Search for the cell housing the specified text and yield its [x, y] center coordinate. 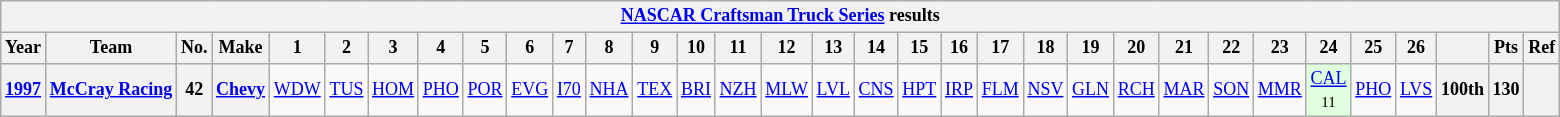
14 [876, 48]
21 [1184, 48]
8 [609, 48]
HOM [394, 90]
100th [1463, 90]
23 [1280, 48]
17 [1000, 48]
Pts [1506, 48]
15 [920, 48]
TUS [346, 90]
LVS [1416, 90]
HPT [920, 90]
IRP [960, 90]
Ref [1542, 48]
EVG [530, 90]
No. [194, 48]
McCray Racing [110, 90]
12 [786, 48]
CAL11 [1328, 90]
5 [485, 48]
SON [1232, 90]
6 [530, 48]
NSV [1046, 90]
MMR [1280, 90]
LVL [833, 90]
NHA [609, 90]
TEX [655, 90]
130 [1506, 90]
I70 [570, 90]
16 [960, 48]
1997 [24, 90]
22 [1232, 48]
13 [833, 48]
3 [394, 48]
4 [440, 48]
2 [346, 48]
NASCAR Craftsman Truck Series results [780, 16]
FLM [1000, 90]
1 [297, 48]
Year [24, 48]
18 [1046, 48]
11 [738, 48]
BRI [696, 90]
26 [1416, 48]
GLN [1091, 90]
42 [194, 90]
9 [655, 48]
Chevy [241, 90]
24 [1328, 48]
NZH [738, 90]
WDW [297, 90]
MLW [786, 90]
Make [241, 48]
RCH [1136, 90]
20 [1136, 48]
MAR [1184, 90]
19 [1091, 48]
10 [696, 48]
POR [485, 90]
25 [1374, 48]
7 [570, 48]
Team [110, 48]
CNS [876, 90]
